Pinpoint the cell where the given text exists, returning its (x, y) midpoint coordinate. 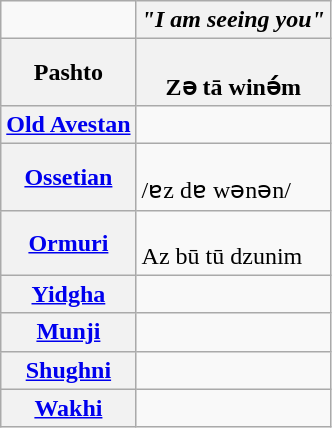
Shughni (68, 370)
Ormuri (68, 242)
Zə tā winə́m (233, 72)
Wakhi (68, 408)
Pashto (68, 72)
Ossetian (68, 176)
Yidgha (68, 294)
Az bū tū dzunim (233, 242)
/ɐz dɐ wənən/ (233, 176)
"I am seeing you" (233, 20)
Old Avestan (68, 124)
Munji (68, 332)
